Scan for the cell matching the given text and deliver its (x, y) coordinate at center. 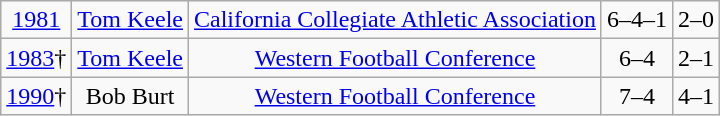
Bob Burt (130, 96)
1981 (36, 20)
1990† (36, 96)
1983† (36, 58)
2–1 (696, 58)
6–4–1 (636, 20)
California Collegiate Athletic Association (394, 20)
2–0 (696, 20)
7–4 (636, 96)
4–1 (696, 96)
6–4 (636, 58)
